Identify which cell holds the provided text, then report its [X, Y] central coordinate. 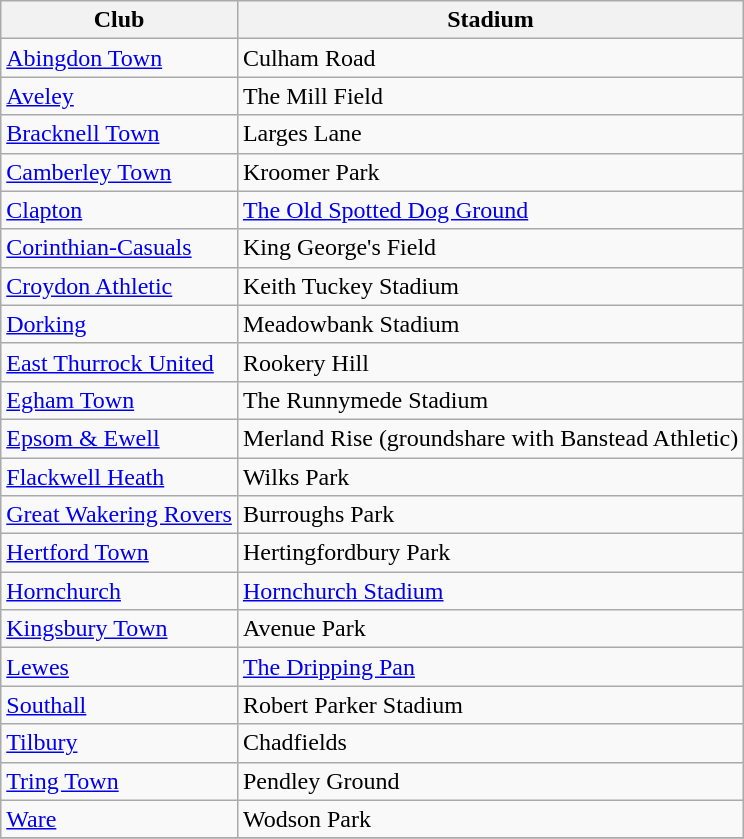
Lewes [120, 667]
The Dripping Pan [490, 667]
Chadfields [490, 743]
Hertingfordbury Park [490, 553]
The Old Spotted Dog Ground [490, 210]
Culham Road [490, 58]
Hertford Town [120, 553]
Robert Parker Stadium [490, 705]
Rookery Hill [490, 362]
Burroughs Park [490, 515]
Kingsbury Town [120, 629]
Clapton [120, 210]
East Thurrock United [120, 362]
Avenue Park [490, 629]
Larges Lane [490, 134]
Egham Town [120, 400]
Tilbury [120, 743]
Pendley Ground [490, 781]
Croydon Athletic [120, 286]
Wodson Park [490, 819]
Club [120, 20]
Bracknell Town [120, 134]
Keith Tuckey Stadium [490, 286]
Corinthian-Casuals [120, 248]
Epsom & Ewell [120, 438]
Dorking [120, 324]
Hornchurch Stadium [490, 591]
The Runnymede Stadium [490, 400]
The Mill Field [490, 96]
Merland Rise (groundshare with Banstead Athletic) [490, 438]
Aveley [120, 96]
Hornchurch [120, 591]
Southall [120, 705]
Stadium [490, 20]
Kroomer Park [490, 172]
Wilks Park [490, 477]
Ware [120, 819]
Tring Town [120, 781]
Camberley Town [120, 172]
Great Wakering Rovers [120, 515]
Flackwell Heath [120, 477]
King George's Field [490, 248]
Meadowbank Stadium [490, 324]
Abingdon Town [120, 58]
